Output the [X, Y] coordinate of the center of the cell containing the given text.  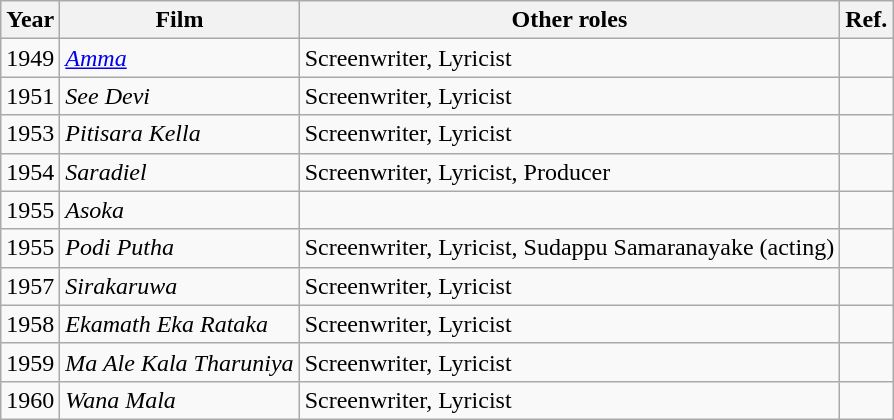
Film [180, 20]
Amma [180, 58]
1954 [30, 172]
Asoka [180, 210]
See Devi [180, 96]
Screenwriter, Lyricist, Sudappu Samaranayake (acting) [570, 248]
Saradiel [180, 172]
1958 [30, 324]
1949 [30, 58]
Sirakaruwa [180, 286]
1951 [30, 96]
Other roles [570, 20]
1953 [30, 134]
1959 [30, 362]
1957 [30, 286]
Year [30, 20]
1960 [30, 400]
Ekamath Eka Rataka [180, 324]
Ma Ale Kala Tharuniya [180, 362]
Wana Mala [180, 400]
Podi Putha [180, 248]
Pitisara Kella [180, 134]
Ref. [866, 20]
Screenwriter, Lyricist, Producer [570, 172]
